Find where the given text appears and provide that cell's center as [x, y] coordinate. 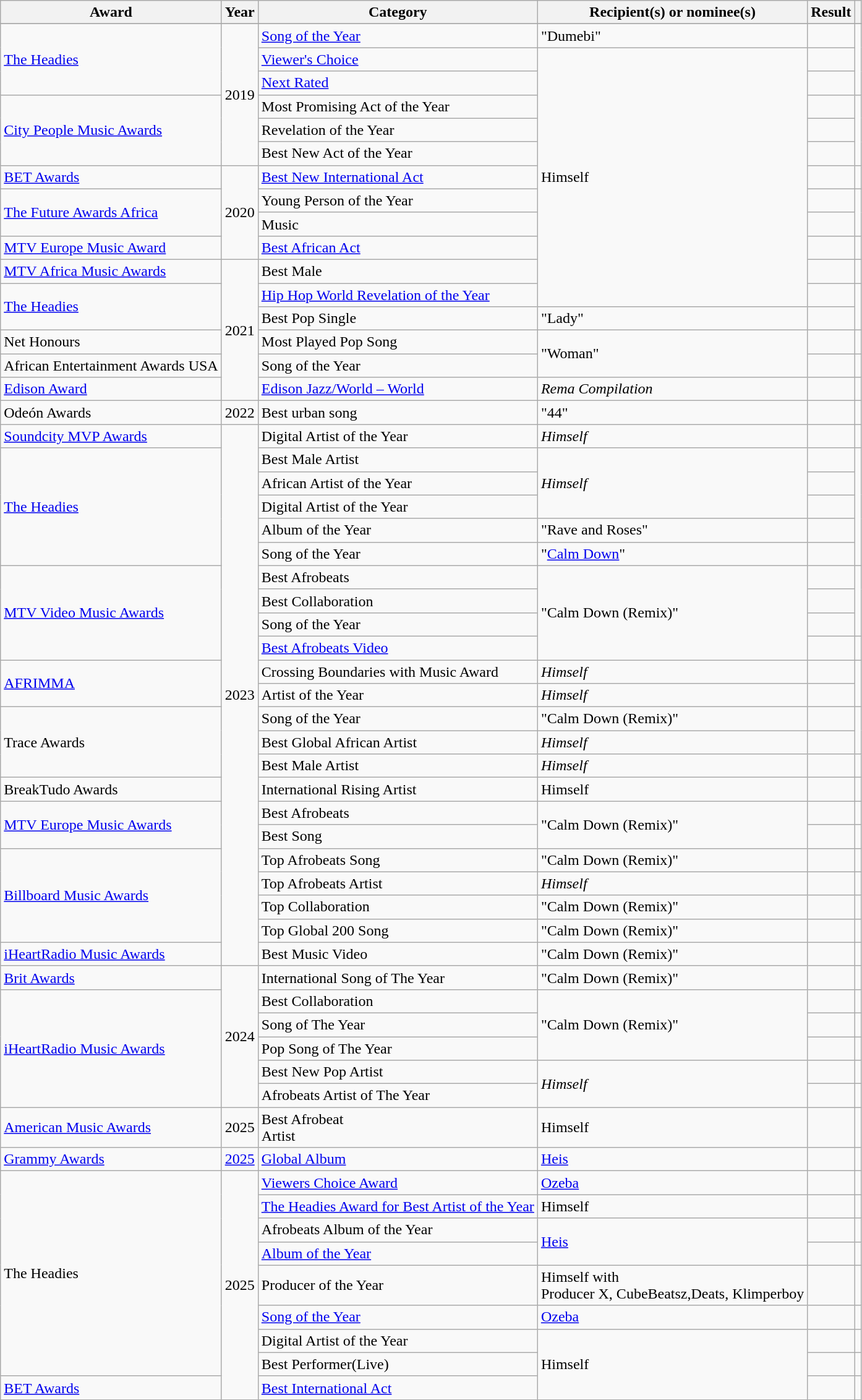
"Rave and Roses" [672, 530]
International Rising Artist [398, 789]
Young Person of the Year [398, 200]
Most Played Pop Song [398, 342]
Viewer's Choice [398, 59]
Year [240, 12]
"44" [672, 413]
Best New International Act [398, 177]
2020 [240, 212]
Best Music Video [398, 954]
"Calm Down" [672, 554]
Pop Song of The Year [398, 1049]
Afrobeats Album of the Year [398, 1230]
Odeón Awards [111, 413]
The Headies Award for Best Artist of the Year [398, 1206]
Producer of the Year [398, 1286]
Best International Act [398, 1388]
Hip Hop World Revelation of the Year [398, 295]
Soundcity MVP Awards [111, 436]
Best African Act [398, 247]
American Music Awards [111, 1127]
International Song of The Year [398, 977]
"Woman" [672, 354]
Top Afrobeats Song [398, 860]
Best Afrobeats Video [398, 648]
Category [398, 12]
AFRIMMA [111, 683]
Afrobeats Artist of The Year [398, 1096]
Best Male [398, 271]
Net Honours [111, 342]
Trace Awards [111, 742]
Billboard Music Awards [111, 895]
Crossing Boundaries with Music Award [398, 671]
Best AfrobeatArtist [398, 1127]
Brit Awards [111, 977]
Top Global 200 Song [398, 930]
Edison Jazz/World – World [398, 389]
MTV Africa Music Awards [111, 271]
Recipient(s) or nominee(s) [672, 12]
Best Global African Artist [398, 742]
Best Song [398, 836]
2024 [240, 1036]
Music [398, 224]
"Lady" [672, 319]
2019 [240, 95]
BreakTudo Awards [111, 789]
2021 [240, 330]
Himself withProducer X, CubeBeatsz,Deats, Klimperboy [672, 1286]
Result [831, 12]
City People Music Awards [111, 130]
African Entertainment Awards USA [111, 366]
Best Pop Single [398, 319]
Most Promising Act of the Year [398, 106]
The Future Awards Africa [111, 212]
2023 [240, 695]
Best New Pop Artist [398, 1072]
Top Afrobeats Artist [398, 883]
Viewers Choice Award [398, 1183]
Best Performer(Live) [398, 1364]
MTV Europe Music Award [111, 247]
Award [111, 12]
African Artist of the Year [398, 483]
Artist of the Year [398, 695]
Best urban song [398, 413]
Global Album [398, 1159]
MTV Video Music Awards [111, 612]
Next Rated [398, 83]
MTV Europe Music Awards [111, 825]
Top Collaboration [398, 907]
Edison Award [111, 389]
Revelation of the Year [398, 130]
"Dumebi" [672, 36]
2022 [240, 413]
Song of The Year [398, 1024]
Rema Compilation [672, 389]
Grammy Awards [111, 1159]
Best New Act of the Year [398, 153]
